From the cell containing the given text, extract its center point as (x, y) coordinate. 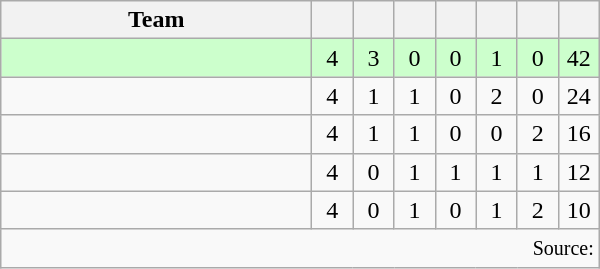
Team (156, 20)
3 (374, 58)
16 (578, 134)
Source: (300, 248)
24 (578, 96)
10 (578, 210)
42 (578, 58)
12 (578, 172)
